Capture the cell that displays the provided text and extract its (x, y) central coordinate. 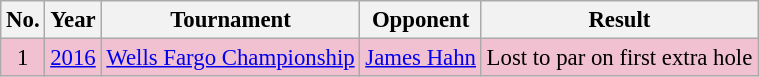
Year (73, 20)
2016 (73, 58)
Lost to par on first extra hole (619, 58)
Result (619, 20)
No. (23, 20)
James Hahn (420, 58)
Opponent (420, 20)
1 (23, 58)
Wells Fargo Championship (230, 58)
Tournament (230, 20)
